Locate the cell with the specified text and output its (x, y) center coordinate. 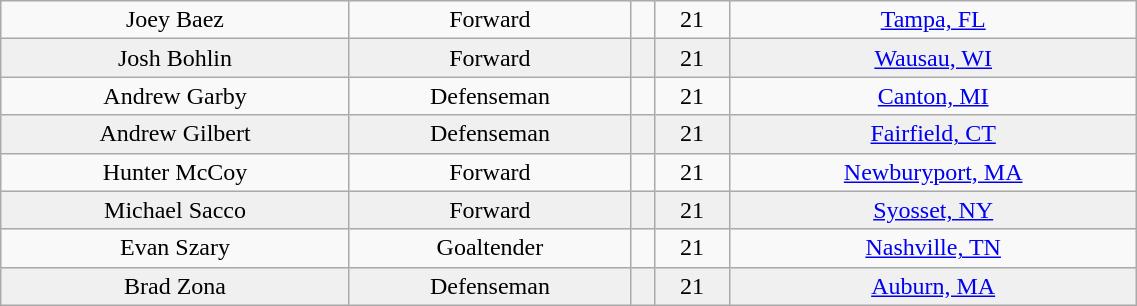
Evan Szary (176, 248)
Canton, MI (934, 96)
Fairfield, CT (934, 134)
Joey Baez (176, 20)
Brad Zona (176, 286)
Syosset, NY (934, 210)
Goaltender (490, 248)
Andrew Gilbert (176, 134)
Josh Bohlin (176, 58)
Auburn, MA (934, 286)
Michael Sacco (176, 210)
Newburyport, MA (934, 172)
Andrew Garby (176, 96)
Wausau, WI (934, 58)
Tampa, FL (934, 20)
Nashville, TN (934, 248)
Hunter McCoy (176, 172)
